Output the (X, Y) coordinate of the center of the cell containing the given text.  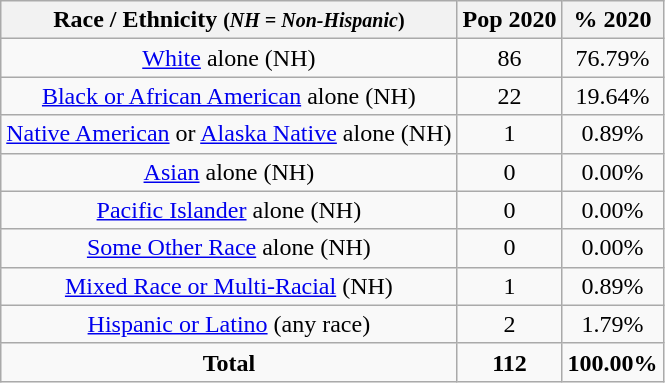
22 (510, 96)
Hispanic or Latino (any race) (229, 324)
112 (510, 362)
% 2020 (612, 20)
76.79% (612, 58)
White alone (NH) (229, 58)
Mixed Race or Multi-Racial (NH) (229, 286)
Asian alone (NH) (229, 172)
Some Other Race alone (NH) (229, 248)
19.64% (612, 96)
Pacific Islander alone (NH) (229, 210)
86 (510, 58)
Pop 2020 (510, 20)
100.00% (612, 362)
Total (229, 362)
Black or African American alone (NH) (229, 96)
1.79% (612, 324)
Native American or Alaska Native alone (NH) (229, 134)
2 (510, 324)
Race / Ethnicity (NH = Non-Hispanic) (229, 20)
